Locate the cell with the specified text and output its (x, y) center coordinate. 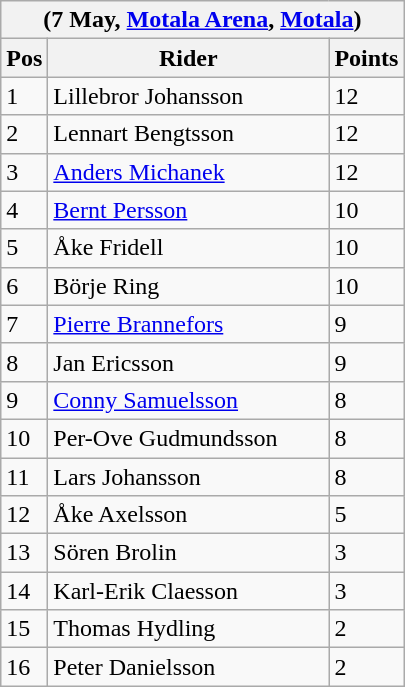
(7 May, Motala Arena, Motala) (202, 20)
Conny Samuelsson (188, 400)
1 (24, 96)
Jan Ericsson (188, 362)
Sören Brolin (188, 553)
Per-Ove Gudmundsson (188, 438)
14 (24, 591)
Lars Johansson (188, 477)
Rider (188, 58)
Bernt Persson (188, 210)
Börje Ring (188, 286)
4 (24, 210)
Åke Axelsson (188, 515)
6 (24, 286)
Åke Fridell (188, 248)
Pos (24, 58)
7 (24, 324)
Thomas Hydling (188, 629)
13 (24, 553)
11 (24, 477)
Pierre Brannefors (188, 324)
Anders Michanek (188, 172)
16 (24, 667)
Lennart Bengtsson (188, 134)
Peter Danielsson (188, 667)
Karl-Erik Claesson (188, 591)
15 (24, 629)
Lillebror Johansson (188, 96)
Points (366, 58)
